Provide the (X, Y) coordinate of the cell's center where the given text is located.  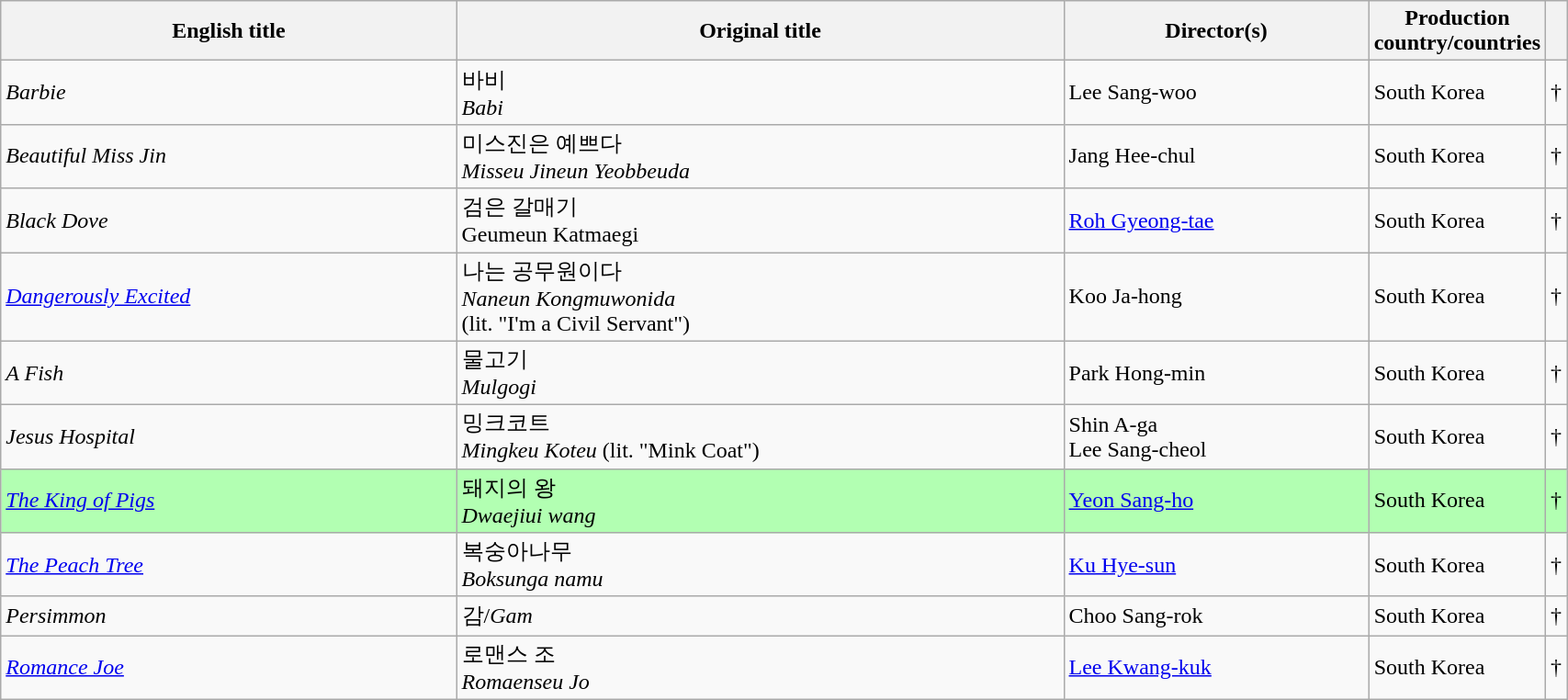
바비Babi (761, 93)
로맨스 조Romaenseu Jo (761, 668)
Jang Hee-chul (1216, 156)
Shin A-gaLee Sang-cheol (1216, 437)
물고기Mulgogi (761, 373)
Original title (761, 31)
미스진은 예쁘다Misseu Jineun Yeobbeuda (761, 156)
Yeon Sang-ho (1216, 501)
밍크코트Mingkeu Koteu (lit. "Mink Coat") (761, 437)
A Fish (229, 373)
Lee Kwang-kuk (1216, 668)
Persimmon (229, 615)
Choo Sang-rok (1216, 615)
Production country/countries (1457, 31)
Jesus Hospital (229, 437)
돼지의 왕Dwaejiui wang (761, 501)
Lee Sang-woo (1216, 93)
나는 공무원이다Naneun Kongmuwonida(lit. "I'm a Civil Servant") (761, 296)
The King of Pigs (229, 501)
Roh Gyeong-tae (1216, 220)
Park Hong-min (1216, 373)
감/Gam (761, 615)
검은 갈매기Geumeun Katmaegi (761, 220)
Beautiful Miss Jin (229, 156)
The Peach Tree (229, 565)
Ku Hye-sun (1216, 565)
Director(s) (1216, 31)
Koo Ja-hong (1216, 296)
Romance Joe (229, 668)
복숭아나무Boksunga namu (761, 565)
English title (229, 31)
Dangerously Excited (229, 296)
Black Dove (229, 220)
Barbie (229, 93)
